Pinpoint the cell where the given text exists, returning its [x, y] midpoint coordinate. 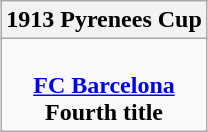
FC BarcelonaFourth title [104, 85]
1913 Pyrenees Cup [104, 20]
